Locate the cell with the specified text and output its (X, Y) center coordinate. 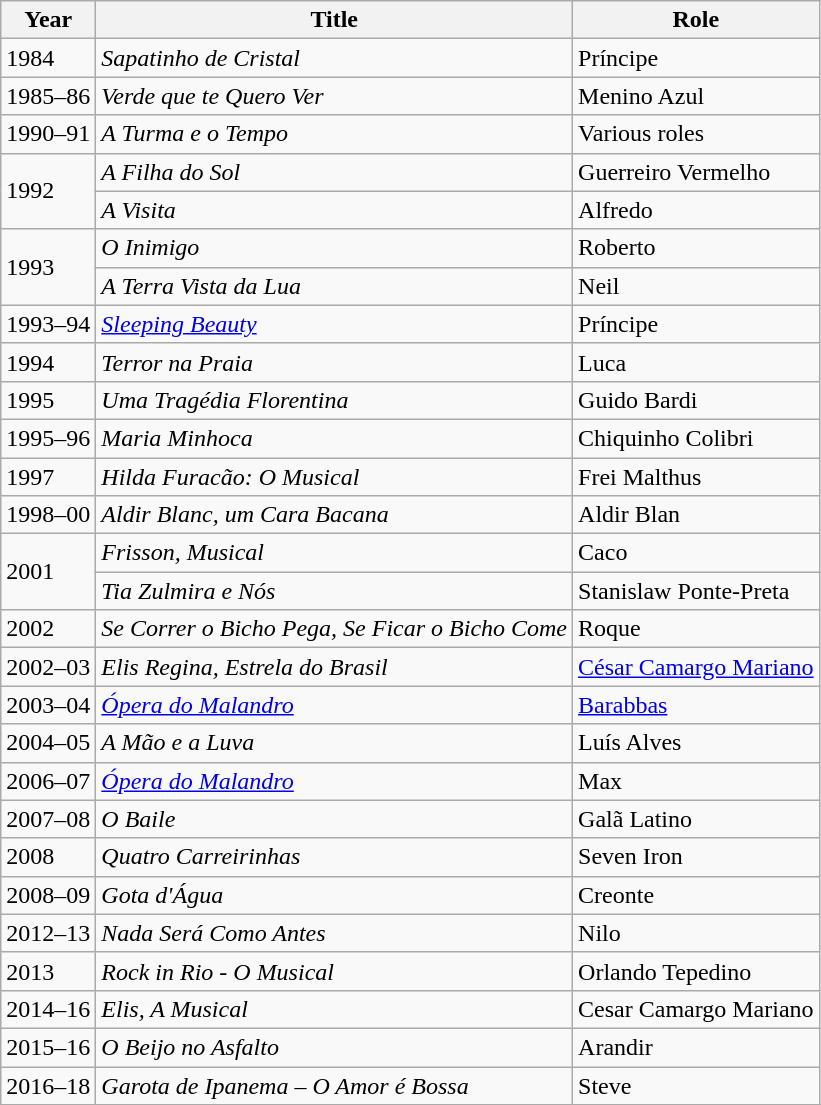
Aldir Blanc, um Cara Bacana (334, 515)
1995–96 (48, 438)
2016–18 (48, 1085)
Chiquinho Colibri (696, 438)
2015–16 (48, 1047)
2008 (48, 857)
2002–03 (48, 667)
Gota d'Água (334, 895)
Quatro Carreirinhas (334, 857)
O Baile (334, 819)
1995 (48, 400)
Orlando Tepedino (696, 971)
César Camargo Mariano (696, 667)
2002 (48, 629)
Rock in Rio - O Musical (334, 971)
Stanislaw Ponte-Preta (696, 591)
Barabbas (696, 705)
1993–94 (48, 324)
Uma Tragédia Florentina (334, 400)
Luca (696, 362)
Year (48, 20)
Alfredo (696, 210)
A Turma e o Tempo (334, 134)
1993 (48, 267)
2012–13 (48, 933)
Se Correr o Bicho Pega, Se Ficar o Bicho Come (334, 629)
Sapatinho de Cristal (334, 58)
Luís Alves (696, 743)
Hilda Furacão: O Musical (334, 477)
1992 (48, 191)
2008–09 (48, 895)
Frisson, Musical (334, 553)
Elis Regina, Estrela do Brasil (334, 667)
O Inimigo (334, 248)
Frei Malthus (696, 477)
2001 (48, 572)
Seven Iron (696, 857)
Neil (696, 286)
1994 (48, 362)
Caco (696, 553)
2003–04 (48, 705)
A Terra Vista da Lua (334, 286)
1985–86 (48, 96)
Guido Bardi (696, 400)
2014–16 (48, 1009)
2004–05 (48, 743)
A Mão e a Luva (334, 743)
Nada Será Como Antes (334, 933)
Max (696, 781)
Tia Zulmira e Nós (334, 591)
1984 (48, 58)
1997 (48, 477)
Aldir Blan (696, 515)
Nilo (696, 933)
Various roles (696, 134)
Roque (696, 629)
Terror na Praia (334, 362)
Maria Minhoca (334, 438)
Garota de Ipanema – O Amor é Bossa (334, 1085)
Title (334, 20)
Galã Latino (696, 819)
Arandir (696, 1047)
Cesar Camargo Mariano (696, 1009)
2013 (48, 971)
Roberto (696, 248)
1998–00 (48, 515)
Guerreiro Vermelho (696, 172)
Sleeping Beauty (334, 324)
A Filha do Sol (334, 172)
Menino Azul (696, 96)
2006–07 (48, 781)
Elis, A Musical (334, 1009)
2007–08 (48, 819)
Creonte (696, 895)
Steve (696, 1085)
O Beijo no Asfalto (334, 1047)
Verde que te Quero Ver (334, 96)
Role (696, 20)
1990–91 (48, 134)
A Visita (334, 210)
